Pinpoint the cell where the given text exists, returning its (X, Y) midpoint coordinate. 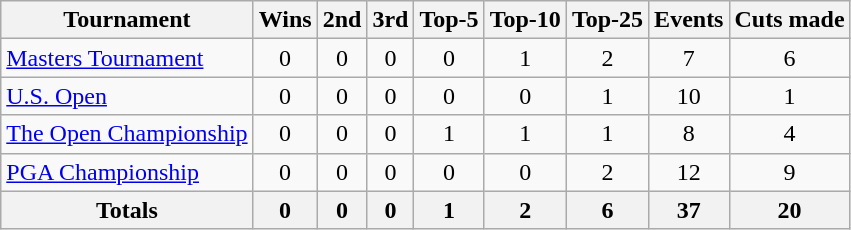
9 (790, 172)
Tournament (127, 20)
37 (689, 210)
PGA Championship (127, 172)
Top-10 (525, 20)
10 (689, 96)
4 (790, 134)
2nd (342, 20)
Top-25 (607, 20)
Masters Tournament (127, 58)
8 (689, 134)
Top-5 (449, 20)
7 (689, 58)
U.S. Open (127, 96)
Totals (127, 210)
Events (689, 20)
12 (689, 172)
3rd (390, 20)
20 (790, 210)
The Open Championship (127, 134)
Wins (285, 20)
Cuts made (790, 20)
